Scan for the cell matching the given text and deliver its [x, y] coordinate at center. 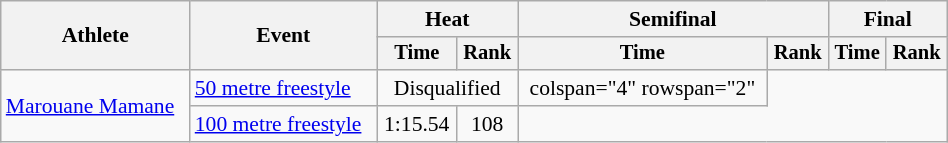
Heat [448, 19]
Event [284, 36]
50 metre freestyle [284, 88]
Marouane Mamane [96, 106]
100 metre freestyle [284, 124]
Disqualified [448, 88]
Final [888, 19]
Athlete [96, 36]
colspan="4" rowspan="2" [643, 88]
Semifinal [673, 19]
108 [488, 124]
1:15.54 [417, 124]
